Capture the cell that displays the provided text and extract its [x, y] central coordinate. 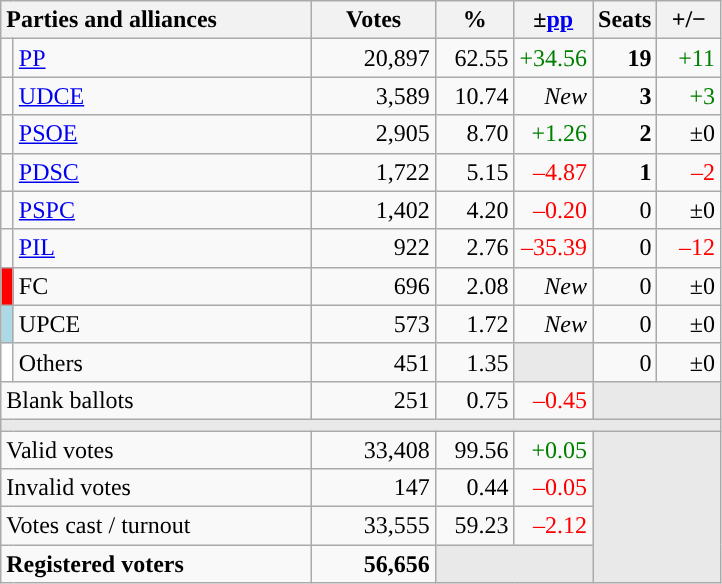
Registered voters [156, 564]
Others [162, 362]
0.75 [474, 400]
Valid votes [156, 449]
59.23 [474, 526]
1 [625, 172]
+11 [689, 58]
UPCE [162, 324]
Blank ballots [156, 400]
62.55 [474, 58]
3 [625, 96]
5.15 [474, 172]
+1.26 [554, 134]
99.56 [474, 449]
% [474, 20]
Invalid votes [156, 488]
2 [625, 134]
+0.05 [554, 449]
10.74 [474, 96]
+/− [689, 20]
922 [374, 248]
–12 [689, 248]
2,905 [374, 134]
251 [374, 400]
–35.39 [554, 248]
1,722 [374, 172]
1.35 [474, 362]
–2.12 [554, 526]
PSOE [162, 134]
451 [374, 362]
1,402 [374, 210]
–2 [689, 172]
2.08 [474, 286]
Seats [625, 20]
PSPC [162, 210]
PDSC [162, 172]
147 [374, 488]
–0.05 [554, 488]
20,897 [374, 58]
33,408 [374, 449]
–0.45 [554, 400]
Votes [374, 20]
+3 [689, 96]
PP [162, 58]
–0.20 [554, 210]
696 [374, 286]
+34.56 [554, 58]
UDCE [162, 96]
Votes cast / turnout [156, 526]
33,555 [374, 526]
56,656 [374, 564]
2.76 [474, 248]
4.20 [474, 210]
0.44 [474, 488]
FC [162, 286]
–4.87 [554, 172]
8.70 [474, 134]
19 [625, 58]
±pp [554, 20]
PIL [162, 248]
1.72 [474, 324]
Parties and alliances [156, 20]
573 [374, 324]
3,589 [374, 96]
